From the cell containing the given text, extract its center point as [x, y] coordinate. 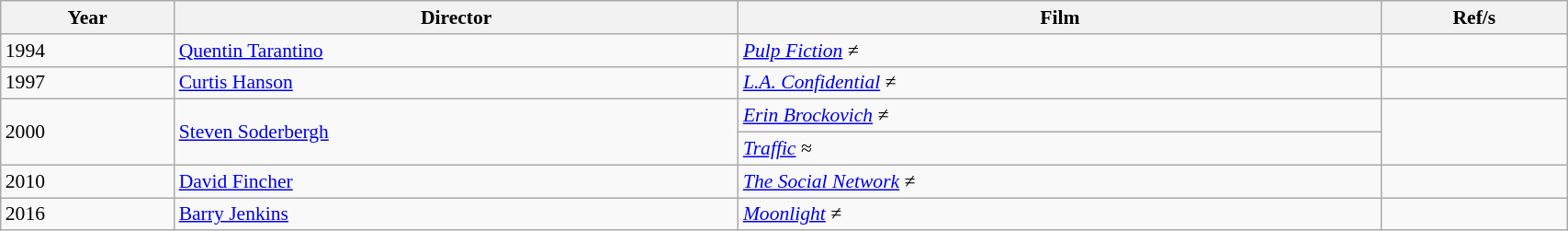
Film [1060, 17]
Ref/s [1474, 17]
David Fincher [457, 181]
Quentin Tarantino [457, 51]
Moonlight ≠ [1060, 214]
1997 [88, 83]
2000 [88, 133]
L.A. Confidential ≠ [1060, 83]
Pulp Fiction ≠ [1060, 51]
2010 [88, 181]
2016 [88, 214]
Barry Jenkins [457, 214]
The Social Network ≠ [1060, 181]
Director [457, 17]
Steven Soderbergh [457, 133]
Erin Brockovich ≠ [1060, 116]
Curtis Hanson [457, 83]
1994 [88, 51]
Year [88, 17]
Traffic ≈ [1060, 149]
